Output the [x, y] coordinate of the center of the cell containing the given text.  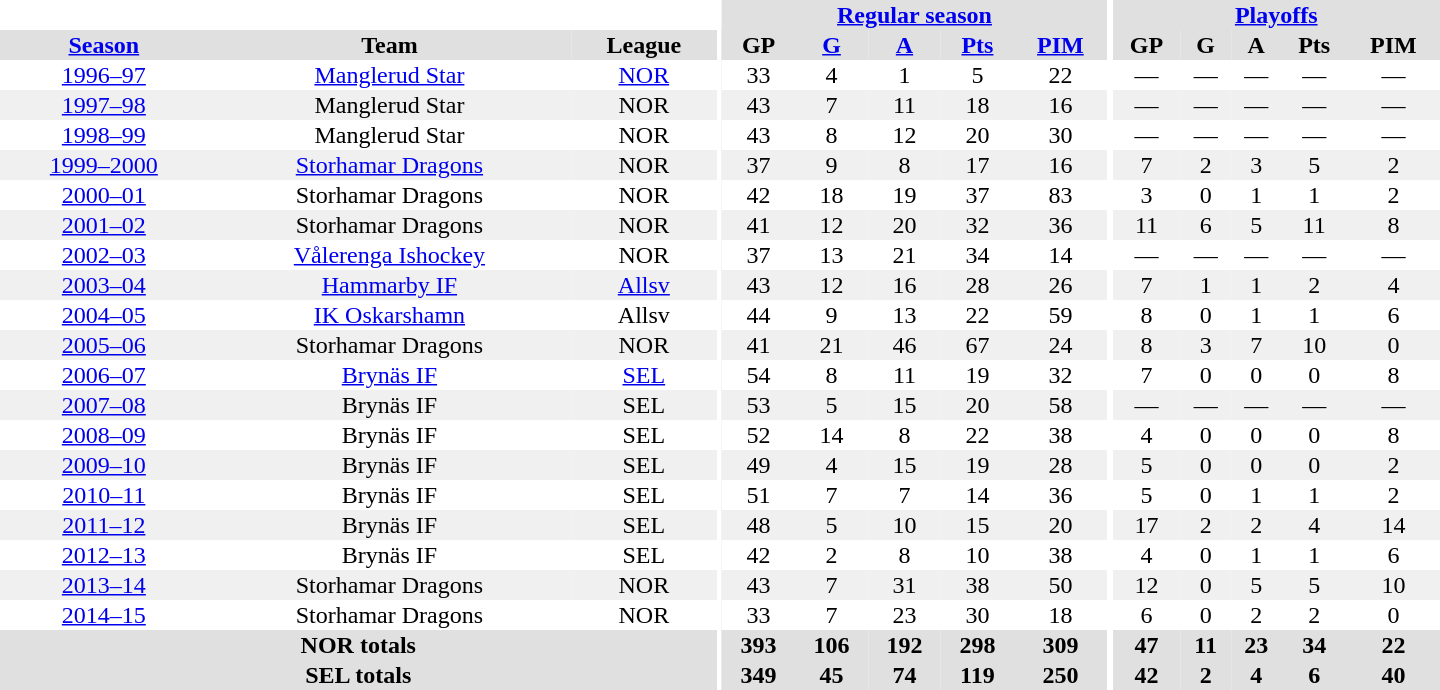
2005–06 [104, 345]
2003–04 [104, 285]
Team [390, 45]
2008–09 [104, 435]
53 [758, 405]
192 [904, 645]
Season [104, 45]
40 [1394, 675]
51 [758, 495]
1999–2000 [104, 165]
IK Oskarshamn [390, 315]
309 [1060, 645]
47 [1146, 645]
24 [1060, 345]
83 [1060, 195]
46 [904, 345]
349 [758, 675]
2009–10 [104, 465]
54 [758, 375]
2012–13 [104, 555]
67 [978, 345]
2013–14 [104, 585]
74 [904, 675]
26 [1060, 285]
250 [1060, 675]
119 [978, 675]
2014–15 [104, 615]
Hammarby IF [390, 285]
48 [758, 525]
Playoffs [1276, 15]
Regular season [914, 15]
League [644, 45]
SEL totals [358, 675]
2002–03 [104, 255]
52 [758, 435]
298 [978, 645]
NOR totals [358, 645]
2000–01 [104, 195]
2010–11 [104, 495]
2011–12 [104, 525]
2004–05 [104, 315]
45 [832, 675]
58 [1060, 405]
44 [758, 315]
393 [758, 645]
1996–97 [104, 75]
1997–98 [104, 105]
Vålerenga Ishockey [390, 255]
49 [758, 465]
2007–08 [104, 405]
1998–99 [104, 135]
50 [1060, 585]
106 [832, 645]
59 [1060, 315]
2001–02 [104, 225]
2006–07 [104, 375]
31 [904, 585]
